Determine the [x, y] coordinate at the center of the cell enclosing the given text.  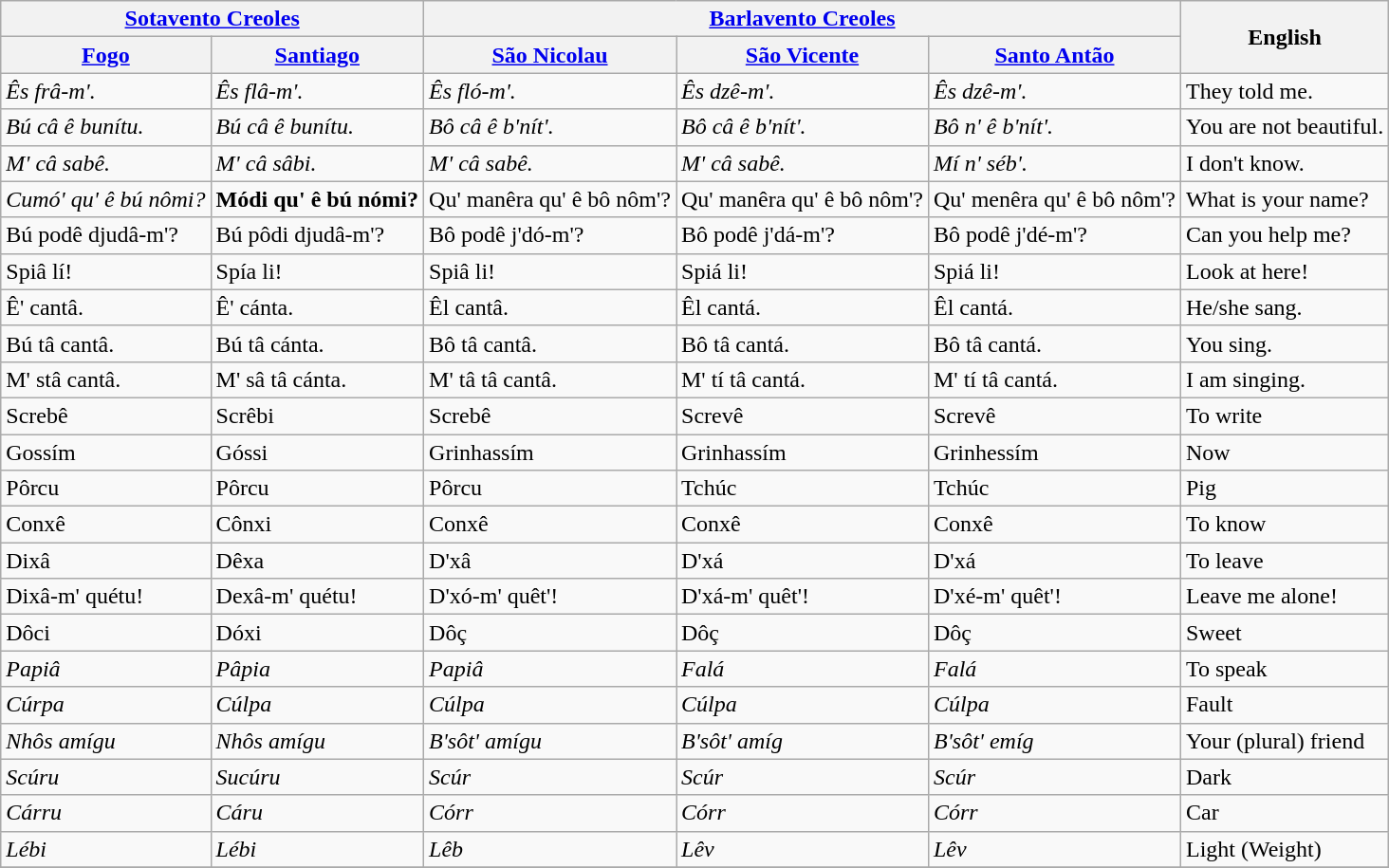
Spía li! [317, 271]
I am singing. [1285, 379]
Look at here! [1285, 271]
D'xâ [550, 561]
Bú tâ cánta. [317, 343]
Ês fló-m'. [550, 91]
Cáru [317, 813]
Fogo [106, 55]
Bô tâ cantâ. [550, 343]
Dóxi [317, 633]
D'xó-m' quêt'! [550, 597]
Ê' cantâ. [106, 307]
Grinhessím [1054, 452]
Bú podê djudâ-m'? [106, 235]
Dôci [106, 633]
Now [1285, 452]
Ês flâ-m'. [317, 91]
To speak [1285, 669]
Bú pôdi djudâ-m'? [317, 235]
São Nicolau [550, 55]
Sotavento Creoles [213, 19]
You sing. [1285, 343]
Lêb [550, 849]
Dêxa [317, 561]
Barlavento Creoles [803, 19]
D'xá-m' quêt'! [802, 597]
Góssi [317, 452]
M' stâ cantâ. [106, 379]
Bú tâ cantâ. [106, 343]
Leave me alone! [1285, 597]
You are not beautiful. [1285, 127]
Scrêbi [317, 416]
Sucúru [317, 777]
Gossím [106, 452]
Dixâ-m' quétu! [106, 597]
English [1285, 37]
Ês frâ-m'. [106, 91]
Spiâ lí! [106, 271]
They told me. [1285, 91]
Dark [1285, 777]
Cônxi [317, 525]
Light (Weight) [1285, 849]
What is your name? [1285, 199]
Cárru [106, 813]
Módi qu' ê bú nómi? [317, 199]
Bô podê j'dé-m'? [1054, 235]
I don't know. [1285, 163]
Santo Antão [1054, 55]
Santiago [317, 55]
M' câ sâbi. [317, 163]
Êl cantâ. [550, 307]
Ê' cánta. [317, 307]
M' tâ tâ cantâ. [550, 379]
Cúrpa [106, 705]
To know [1285, 525]
Your (plural) friend [1285, 741]
Qu' menêra qu' ê bô nôm'? [1054, 199]
Mí n' séb'. [1054, 163]
To write [1285, 416]
Bô podê j'dó-m'? [550, 235]
D'xé-m' quêt'! [1054, 597]
Sweet [1285, 633]
B'sôt' amíg [802, 741]
São Vicente [802, 55]
Pig [1285, 489]
Car [1285, 813]
Cumó' qu' ê bú nômi? [106, 199]
To leave [1285, 561]
Spiâ li! [550, 271]
Dexâ-m' quétu! [317, 597]
Dixâ [106, 561]
He/she sang. [1285, 307]
Bô podê j'dá-m'? [802, 235]
Can you help me? [1285, 235]
Bô n' ê b'nít'. [1054, 127]
B'sôt' amígu [550, 741]
Scúru [106, 777]
M' sâ tâ cánta. [317, 379]
Pâpia [317, 669]
Fault [1285, 705]
B'sôt' emíg [1054, 741]
